Identify which cell holds the provided text, then report its (x, y) central coordinate. 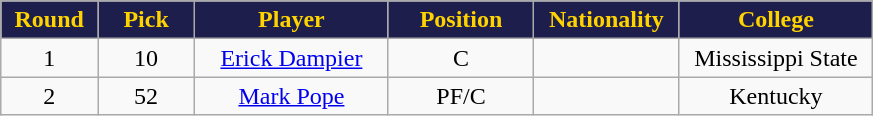
52 (146, 96)
C (460, 58)
Position (460, 20)
10 (146, 58)
PF/C (460, 96)
2 (50, 96)
Erick Dampier (292, 58)
1 (50, 58)
Mississippi State (776, 58)
Nationality (606, 20)
Player (292, 20)
Mark Pope (292, 96)
Round (50, 20)
Kentucky (776, 96)
College (776, 20)
Pick (146, 20)
